Locate the cell with the specified text and output its (x, y) center coordinate. 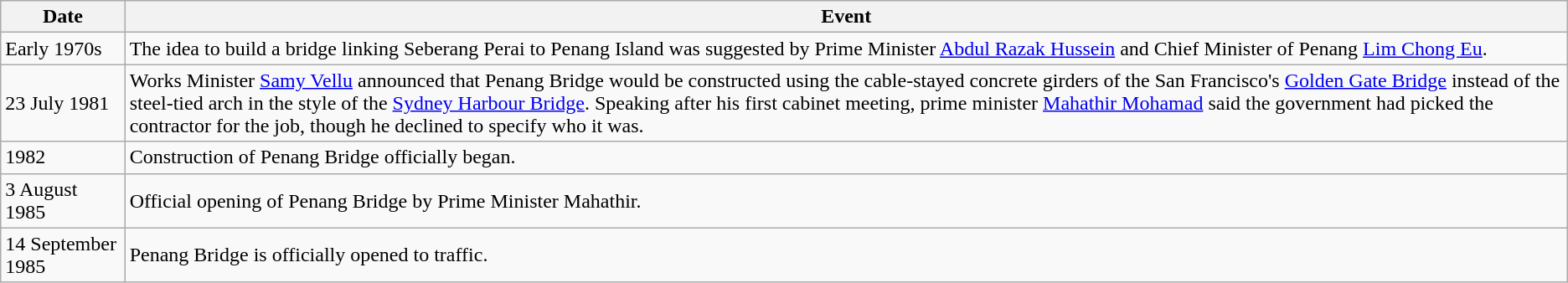
Construction of Penang Bridge officially began. (846, 157)
1982 (63, 157)
3 August 1985 (63, 201)
Date (63, 17)
Event (846, 17)
23 July 1981 (63, 103)
Official opening of Penang Bridge by Prime Minister Mahathir. (846, 201)
14 September 1985 (63, 255)
Penang Bridge is officially opened to traffic. (846, 255)
Early 1970s (63, 49)
